Return the (x, y) coordinate for the center point of the cell that contains the specified text.  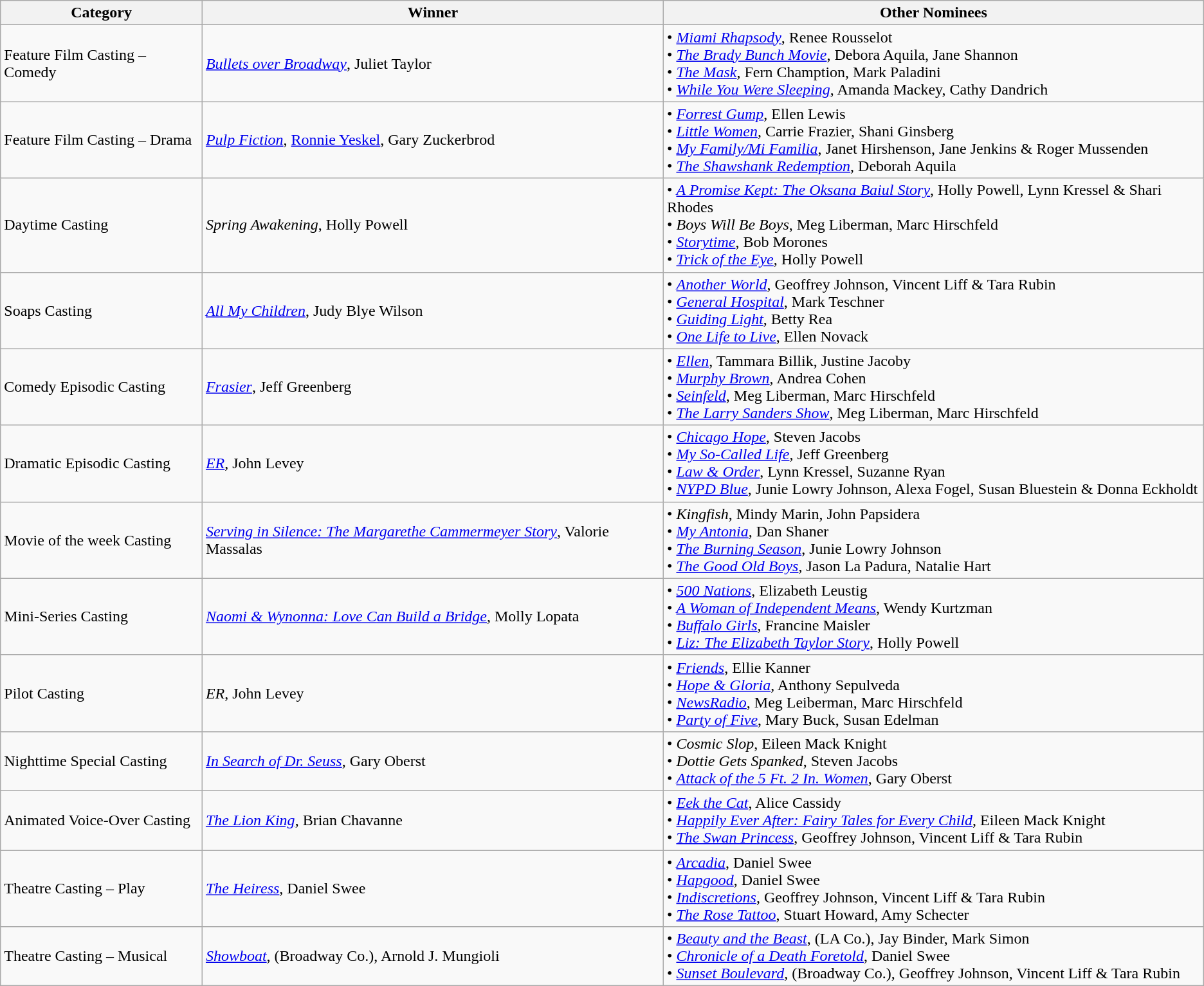
• Friends, Ellie Kanner• Hope & Gloria, Anthony Sepulveda• NewsRadio, Meg Leiberman, Marc Hirschfeld• Party of Five, Mary Buck, Susan Edelman (934, 693)
Showboat, (Broadway Co.), Arnold J. Mungioli (432, 956)
Bullets over Broadway, Juliet Taylor (432, 63)
The Lion King, Brian Chavanne (432, 820)
Pilot Casting (102, 693)
• Cosmic Slop, Eileen Mack Knight• Dottie Gets Spanked, Steven Jacobs• Attack of the 5 Ft. 2 In. Women, Gary Oberst (934, 761)
Frasier, Jeff Greenberg (432, 387)
Animated Voice-Over Casting (102, 820)
Dramatic Episodic Casting (102, 463)
The Heiress, Daniel Swee (432, 889)
Movie of the week Casting (102, 540)
All My Children, Judy Blye Wilson (432, 310)
Naomi & Wynonna: Love Can Build a Bridge, Molly Lopata (432, 616)
Winner (432, 13)
Spring Awakening, Holly Powell (432, 225)
Theatre Casting – Musical (102, 956)
Theatre Casting – Play (102, 889)
Serving in Silence: The Margarethe Cammermeyer Story, Valorie Massalas (432, 540)
Feature Film Casting – Drama (102, 140)
Comedy Episodic Casting (102, 387)
Soaps Casting (102, 310)
Pulp Fiction, Ronnie Yeskel, Gary Zuckerbrod (432, 140)
Feature Film Casting – Comedy (102, 63)
In Search of Dr. Seuss, Gary Oberst (432, 761)
Daytime Casting (102, 225)
Mini-Series Casting (102, 616)
Nighttime Special Casting (102, 761)
Category (102, 13)
Other Nominees (934, 13)
